Find where the given text appears and provide that cell's center as (x, y) coordinate. 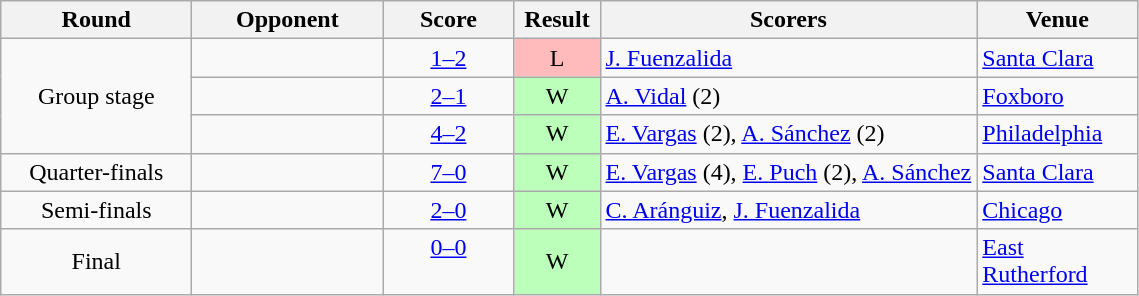
Result (557, 20)
Chicago (1058, 210)
C. Aránguiz, J. Fuenzalida (788, 210)
Quarter-finals (96, 172)
A. Vidal (2) (788, 96)
Foxboro (1058, 96)
East Rutherford (1058, 262)
Score (448, 20)
2–0 (448, 210)
L (557, 58)
Philadelphia (1058, 134)
Scorers (788, 20)
7–0 (448, 172)
Venue (1058, 20)
Group stage (96, 96)
Round (96, 20)
E. Vargas (2), A. Sánchez (2) (788, 134)
4–2 (448, 134)
Opponent (288, 20)
E. Vargas (4), E. Puch (2), A. Sánchez (788, 172)
2–1 (448, 96)
J. Fuenzalida (788, 58)
0–0 (448, 262)
Final (96, 262)
Semi-finals (96, 210)
1–2 (448, 58)
